Detect which cell encompasses the target text, then output its [X, Y] center coordinate. 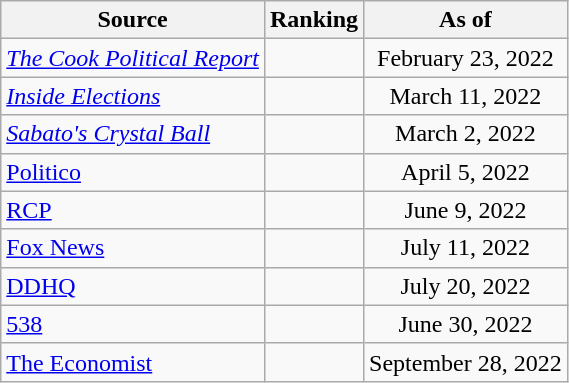
Inside Elections [133, 96]
February 23, 2022 [466, 58]
The Cook Political Report [133, 58]
July 20, 2022 [466, 286]
The Economist [133, 362]
Politico [133, 172]
March 11, 2022 [466, 96]
RCP [133, 210]
538 [133, 324]
Ranking [314, 20]
As of [466, 20]
June 30, 2022 [466, 324]
March 2, 2022 [466, 134]
Fox News [133, 248]
Sabato's Crystal Ball [133, 134]
July 11, 2022 [466, 248]
September 28, 2022 [466, 362]
Source [133, 20]
June 9, 2022 [466, 210]
April 5, 2022 [466, 172]
DDHQ [133, 286]
